Return the (x, y) coordinate for the center point of the cell that contains the specified text.  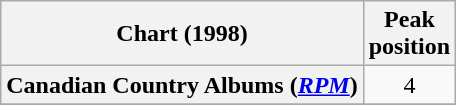
Peakposition (409, 34)
Chart (1998) (182, 34)
4 (409, 85)
Canadian Country Albums (RPM) (182, 85)
